Search for the cell housing the specified text and yield its (x, y) center coordinate. 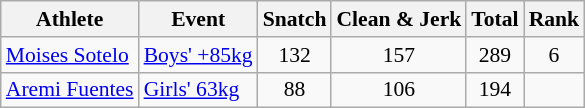
289 (494, 55)
88 (295, 90)
Snatch (295, 19)
Clean & Jerk (398, 19)
Moises Sotelo (70, 55)
Event (198, 19)
Rank (554, 19)
Athlete (70, 19)
157 (398, 55)
Boys' +85kg (198, 55)
6 (554, 55)
106 (398, 90)
Aremi Fuentes (70, 90)
194 (494, 90)
132 (295, 55)
Girls' 63kg (198, 90)
Total (494, 19)
